Determine the (x, y) coordinate at the center of the cell enclosing the given text.  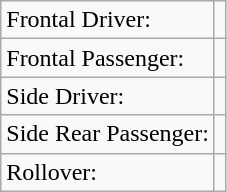
Side Driver: (108, 96)
Frontal Driver: (108, 20)
Side Rear Passenger: (108, 134)
Rollover: (108, 172)
Frontal Passenger: (108, 58)
